Scan for the cell matching the given text and deliver its [x, y] coordinate at center. 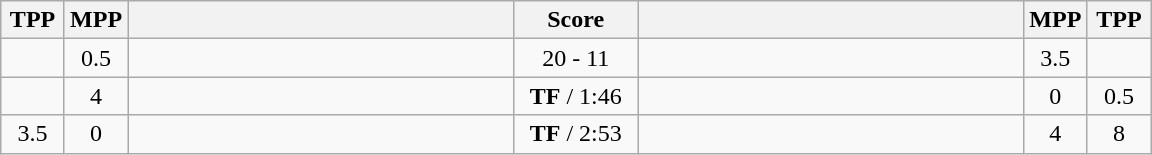
Score [576, 20]
20 - 11 [576, 58]
8 [1119, 134]
TF / 1:46 [576, 96]
TF / 2:53 [576, 134]
